Determine the [X, Y] coordinate at the center of the cell enclosing the given text.  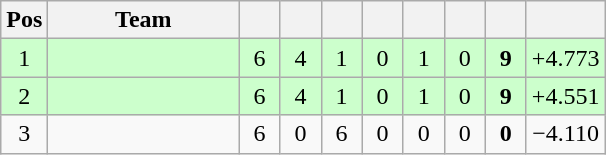
+4.551 [566, 96]
2 [24, 96]
3 [24, 134]
+4.773 [566, 58]
Team [144, 20]
Pos [24, 20]
−4.110 [566, 134]
